Determine the [X, Y] coordinate at the center of the cell enclosing the given text.  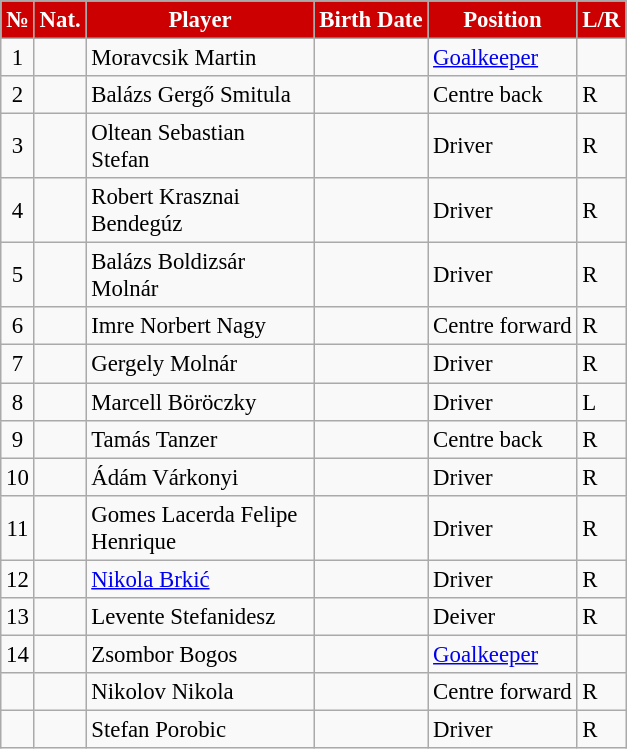
5 [18, 276]
7 [18, 364]
L [602, 402]
Position [502, 20]
№ [18, 20]
Zsombor Bogos [200, 654]
8 [18, 402]
Gomes Lacerda Felipe Henrique [200, 528]
4 [18, 210]
Ádám Várkonyi [200, 477]
Levente Stefanidesz [200, 617]
Oltean Sebastian Stefan [200, 146]
10 [18, 477]
Nat. [60, 20]
Tamás Tanzer [200, 439]
Imre Norbert Nagy [200, 327]
Birth Date [371, 20]
2 [18, 95]
13 [18, 617]
11 [18, 528]
9 [18, 439]
Player [200, 20]
Stefan Porobic [200, 729]
Nikola Brkić [200, 579]
14 [18, 654]
Marcell Böröczky [200, 402]
Moravcsik Martin [200, 58]
L/R [602, 20]
Nikolov Nikola [200, 692]
12 [18, 579]
Gergely Molnár [200, 364]
1 [18, 58]
Deiver [502, 617]
Balázs Boldizsár Molnár [200, 276]
3 [18, 146]
6 [18, 327]
Balázs Gergő Smitula [200, 95]
Robert Krasznai Bendegúz [200, 210]
